Find where the given text appears and provide that cell's center as [x, y] coordinate. 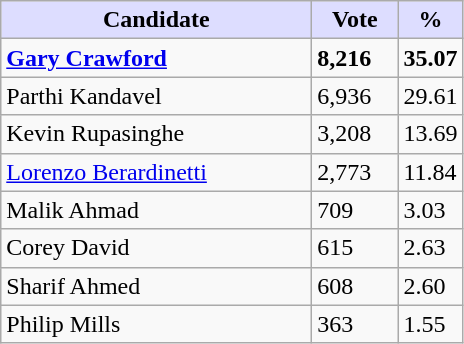
2.63 [430, 248]
11.84 [430, 172]
2.60 [430, 286]
Philip Mills [156, 324]
709 [355, 210]
% [430, 20]
13.69 [430, 134]
2,773 [355, 172]
Sharif Ahmed [156, 286]
8,216 [355, 58]
Malik Ahmad [156, 210]
Parthi Kandavel [156, 96]
Corey David [156, 248]
Gary Crawford [156, 58]
Lorenzo Berardinetti [156, 172]
615 [355, 248]
Vote [355, 20]
3,208 [355, 134]
6,936 [355, 96]
29.61 [430, 96]
3.03 [430, 210]
363 [355, 324]
Candidate [156, 20]
1.55 [430, 324]
608 [355, 286]
35.07 [430, 58]
Kevin Rupasinghe [156, 134]
